For the text-containing cell, return its midpoint in (X, Y) coordinate format. 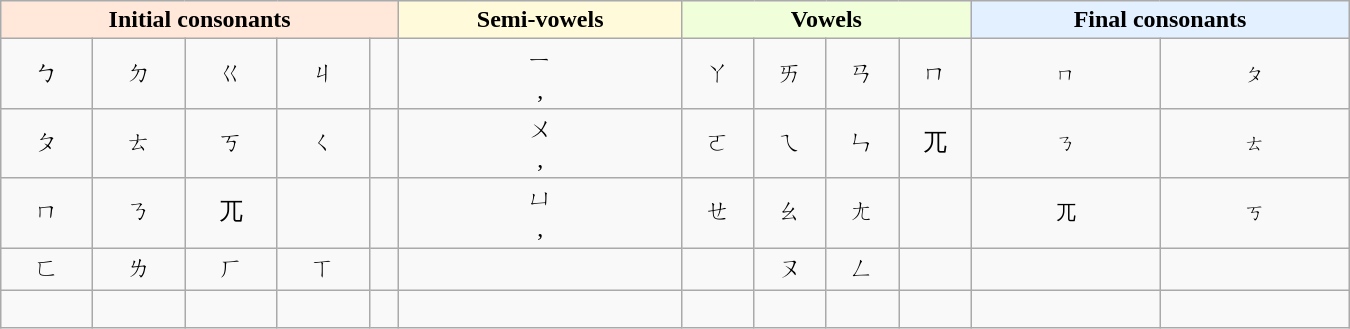
ㄢ (862, 74)
ㄥ (862, 270)
ㄨ, (540, 143)
ㄟ (790, 143)
Initial consonants (200, 20)
ㄤ (862, 213)
ㄛ (718, 143)
ㄠ (790, 213)
ㄅ (47, 74)
ㄑ (323, 143)
Final consonants (1160, 20)
ㄉ (139, 74)
ㄡ (790, 270)
ㄍ (231, 74)
ㄞ (790, 74)
ㄝ (718, 213)
ㄏ (231, 270)
ㄧ, (540, 74)
Vowels (826, 20)
ㄈ (47, 270)
ㄌ (139, 270)
ㄩ, (540, 213)
ㄚ (718, 74)
Semi-vowels (540, 20)
ㄐ (323, 74)
ㄣ (862, 143)
ㄒ (323, 270)
